For the text-containing cell, return its midpoint in (x, y) coordinate format. 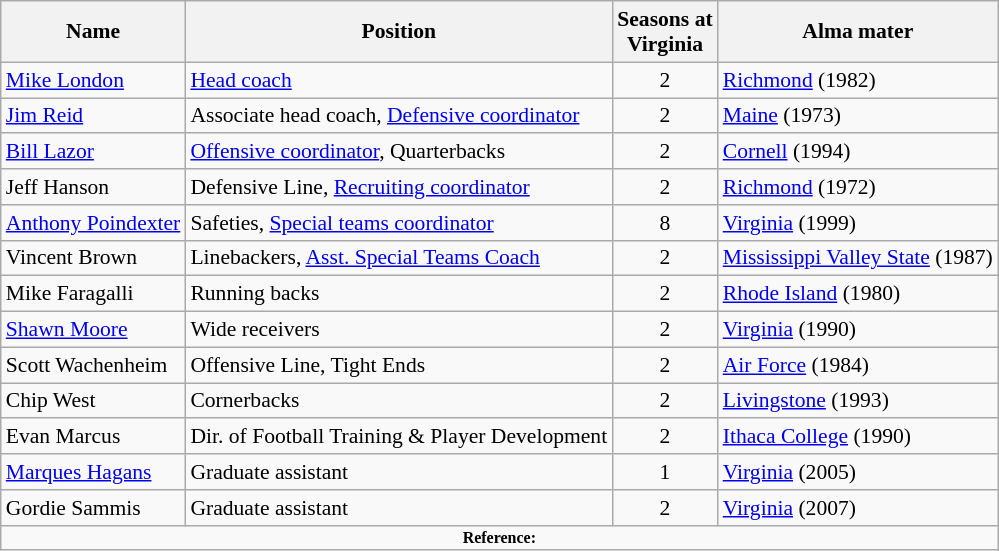
Running backs (398, 294)
Alma mater (858, 32)
Livingstone (1993) (858, 401)
Seasons atVirginia (664, 32)
Mike Faragalli (94, 294)
Head coach (398, 80)
Offensive Line, Tight Ends (398, 365)
Reference: (500, 537)
Richmond (1972) (858, 187)
Virginia (2005) (858, 472)
Richmond (1982) (858, 80)
Maine (1973) (858, 116)
Shawn Moore (94, 330)
Ithaca College (1990) (858, 437)
Mississippi Valley State (1987) (858, 258)
1 (664, 472)
Vincent Brown (94, 258)
Chip West (94, 401)
Virginia (1990) (858, 330)
Linebackers, Asst. Special Teams Coach (398, 258)
Associate head coach, Defensive coordinator (398, 116)
Name (94, 32)
Scott Wachenheim (94, 365)
Jim Reid (94, 116)
Offensive coordinator, Quarterbacks (398, 152)
Air Force (1984) (858, 365)
Mike London (94, 80)
Cornell (1994) (858, 152)
Anthony Poindexter (94, 223)
Position (398, 32)
Virginia (1999) (858, 223)
Dir. of Football Training & Player Development (398, 437)
Gordie Sammis (94, 508)
Evan Marcus (94, 437)
Wide receivers (398, 330)
Marques Hagans (94, 472)
Rhode Island (1980) (858, 294)
Bill Lazor (94, 152)
Cornerbacks (398, 401)
Defensive Line, Recruiting coordinator (398, 187)
Virginia (2007) (858, 508)
Safeties, Special teams coordinator (398, 223)
Jeff Hanson (94, 187)
8 (664, 223)
